Detect which cell encompasses the target text, then output its (x, y) center coordinate. 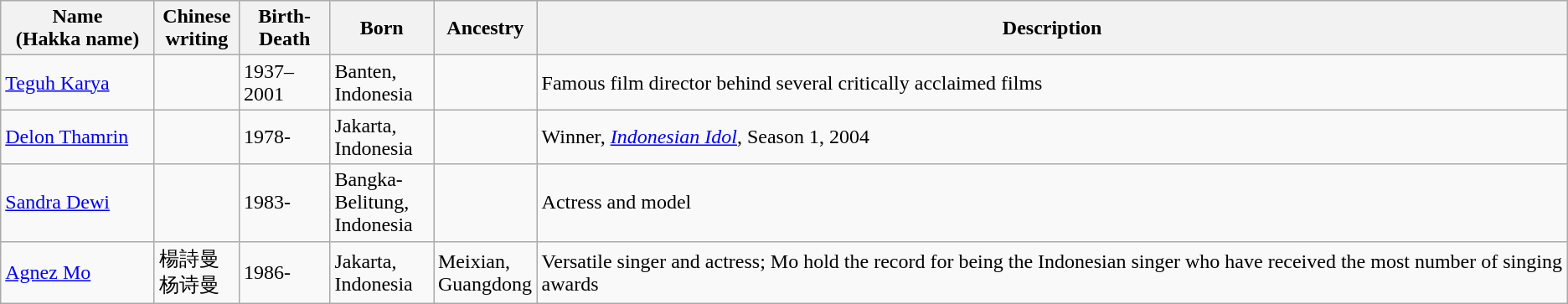
Delon Thamrin (78, 137)
Birth-Death (285, 28)
1978- (285, 137)
Winner, Indonesian Idol, Season 1, 2004 (1052, 137)
Famous film director behind several critically acclaimed films (1052, 82)
楊詩曼杨诗曼 (196, 272)
Meixian, Guangdong (486, 272)
Description (1052, 28)
Agnez Mo (78, 272)
Born (382, 28)
1986- (285, 272)
Sandra Dewi (78, 203)
Versatile singer and actress; Mo hold the record for being the Indonesian singer who have received the most number of singing awards (1052, 272)
Ancestry (486, 28)
Chinese writing (196, 28)
1937–2001 (285, 82)
Teguh Karya (78, 82)
Actress and model (1052, 203)
1983- (285, 203)
Name(Hakka name) (78, 28)
Bangka-Belitung, Indonesia (382, 203)
Banten, Indonesia (382, 82)
